Find where the given text appears and provide that cell's center as [x, y] coordinate. 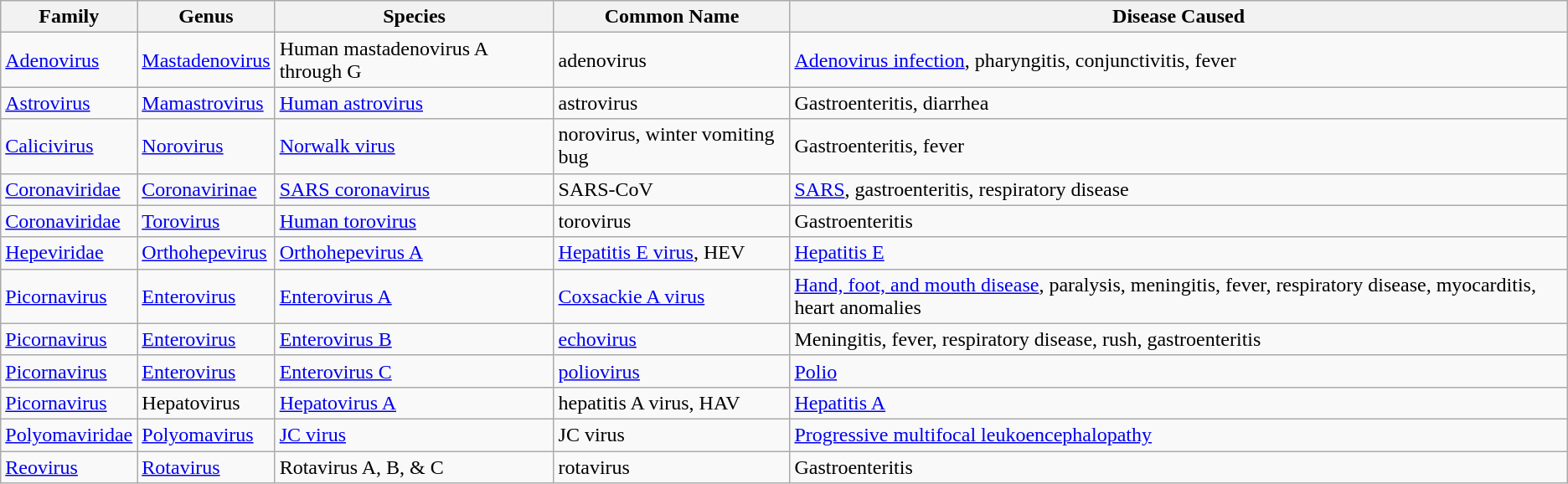
Polyomaviridae [69, 435]
adenovirus [672, 60]
SARS-CoV [672, 189]
Rotavirus [206, 466]
Genus [206, 17]
Hepatovirus A [414, 403]
Human torovirus [414, 221]
Gastroenteritis, diarrhea [1179, 103]
SARS coronavirus [414, 189]
Enterovirus B [414, 339]
Astrovirus [69, 103]
Adenovirus infection, pharyngitis, conjunctivitis, fever [1179, 60]
Coronavirinae [206, 189]
Hepatitis E virus, HEV [672, 253]
poliovirus [672, 371]
Enterovirus C [414, 371]
Adenovirus [69, 60]
Reovirus [69, 466]
Calicivirus [69, 146]
Family [69, 17]
Hepatovirus [206, 403]
Hepeviridae [69, 253]
Torovirus [206, 221]
norovirus, winter vomiting bug [672, 146]
Orthohepevirus [206, 253]
Disease Caused [1179, 17]
Norovirus [206, 146]
Enterovirus A [414, 296]
Mamastrovirus [206, 103]
Human astrovirus [414, 103]
Polyomavirus [206, 435]
Meningitis, fever, respiratory disease, rush, gastroenteritis [1179, 339]
rotavirus [672, 466]
Mastadenovirus [206, 60]
Hepatitis E [1179, 253]
Orthohepevirus A [414, 253]
Polio [1179, 371]
Norwalk virus [414, 146]
Gastroenteritis, fever [1179, 146]
Human mastadenovirus A through G [414, 60]
hepatitis A virus, HAV [672, 403]
Hepatitis A [1179, 403]
Hand, foot, and mouth disease, paralysis, meningitis, fever, respiratory disease, myocarditis, heart anomalies [1179, 296]
Coxsackie A virus [672, 296]
echovirus [672, 339]
torovirus [672, 221]
astrovirus [672, 103]
Progressive multifocal leukoencephalopathy [1179, 435]
Rotavirus A, B, & C [414, 466]
Species [414, 17]
SARS, gastroenteritis, respiratory disease [1179, 189]
Common Name [672, 17]
